Identify which cell holds the provided text, then report its (x, y) central coordinate. 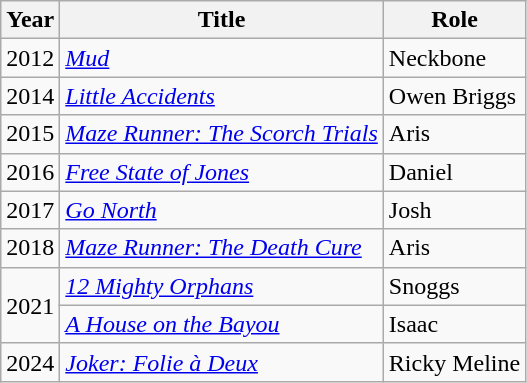
Owen Briggs (454, 96)
Title (222, 20)
Little Accidents (222, 96)
12 Mighty Orphans (222, 286)
Maze Runner: The Death Cure (222, 248)
Maze Runner: The Scorch Trials (222, 134)
A House on the Bayou (222, 324)
2017 (30, 210)
Snoggs (454, 286)
Free State of Jones (222, 172)
Ricky Meline (454, 362)
Joker: Folie à Deux (222, 362)
Josh (454, 210)
2018 (30, 248)
Neckbone (454, 58)
2024 (30, 362)
Role (454, 20)
2014 (30, 96)
Daniel (454, 172)
Year (30, 20)
Mud (222, 58)
Go North (222, 210)
Isaac (454, 324)
2016 (30, 172)
2021 (30, 305)
2015 (30, 134)
2012 (30, 58)
